Pinpoint the cell where the given text exists, returning its [x, y] midpoint coordinate. 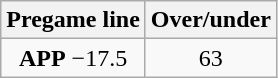
APP −17.5 [74, 58]
Pregame line [74, 20]
63 [210, 58]
Over/under [210, 20]
